Scan for the cell matching the given text and deliver its [x, y] coordinate at center. 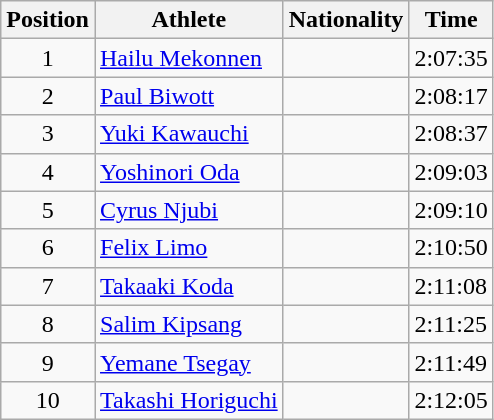
2:11:08 [451, 286]
Nationality [346, 20]
2:11:49 [451, 362]
Takaaki Koda [188, 286]
8 [48, 324]
4 [48, 172]
Yuki Kawauchi [188, 134]
Time [451, 20]
2:12:05 [451, 400]
Paul Biwott [188, 96]
2:08:17 [451, 96]
Yoshinori Oda [188, 172]
6 [48, 248]
3 [48, 134]
2:08:37 [451, 134]
2:10:50 [451, 248]
10 [48, 400]
5 [48, 210]
Position [48, 20]
2:09:03 [451, 172]
Felix Limo [188, 248]
2:09:10 [451, 210]
Cyrus Njubi [188, 210]
2:07:35 [451, 58]
7 [48, 286]
2 [48, 96]
Athlete [188, 20]
Hailu Mekonnen [188, 58]
Takashi Horiguchi [188, 400]
2:11:25 [451, 324]
1 [48, 58]
Yemane Tsegay [188, 362]
Salim Kipsang [188, 324]
9 [48, 362]
